Return the [x, y] coordinate for the center point of the cell that contains the specified text.  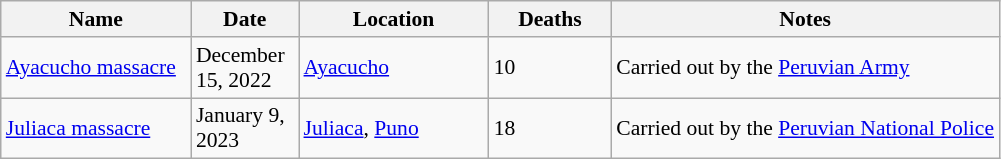
Carried out by the Peruvian Army [805, 68]
Juliaca, Puno [393, 128]
18 [550, 128]
10 [550, 68]
Date [245, 19]
Ayacucho massacre [96, 68]
Name [96, 19]
Ayacucho [393, 68]
Deaths [550, 19]
Carried out by the Peruvian National Police [805, 128]
Notes [805, 19]
Location [393, 19]
Juliaca massacre [96, 128]
January 9, 2023 [245, 128]
December 15, 2022 [245, 68]
